Determine the (X, Y) coordinate at the center of the cell enclosing the given text.  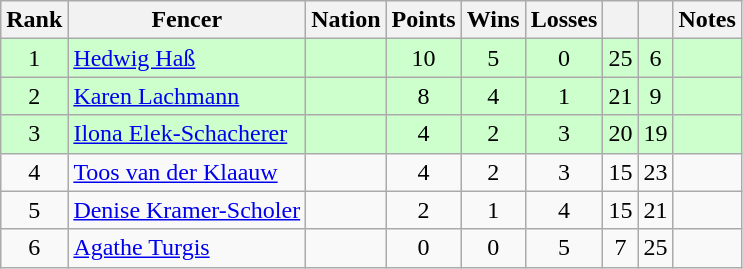
Wins (493, 20)
Notes (707, 20)
Fencer (187, 20)
20 (620, 134)
Hedwig Haß (187, 58)
Points (424, 20)
Toos van der Klaauw (187, 172)
Rank (34, 20)
Denise Kramer-Scholer (187, 210)
8 (424, 96)
Losses (564, 20)
7 (620, 248)
19 (656, 134)
Agathe Turgis (187, 248)
Nation (346, 20)
10 (424, 58)
23 (656, 172)
9 (656, 96)
Ilona Elek-Schacherer (187, 134)
Karen Lachmann (187, 96)
